Search for the cell housing the specified text and yield its (X, Y) center coordinate. 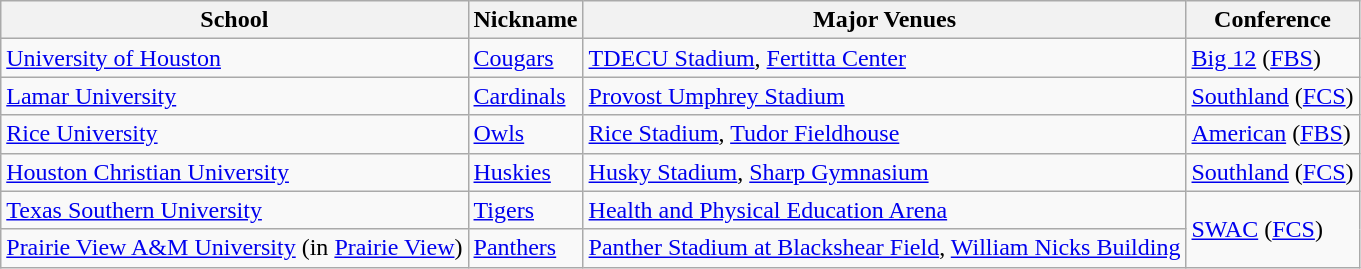
Prairie View A&M University (in Prairie View) (234, 248)
Health and Physical Education Arena (884, 210)
School (234, 20)
Huskies (526, 172)
Lamar University (234, 96)
Rice University (234, 134)
Panther Stadium at Blackshear Field, William Nicks Building (884, 248)
Major Venues (884, 20)
Cougars (526, 58)
Husky Stadium, Sharp Gymnasium (884, 172)
Nickname (526, 20)
American (FBS) (1272, 134)
TDECU Stadium, Fertitta Center (884, 58)
Texas Southern University (234, 210)
Rice Stadium, Tudor Fieldhouse (884, 134)
Panthers (526, 248)
Provost Umphrey Stadium (884, 96)
Big 12 (FBS) (1272, 58)
Tigers (526, 210)
Houston Christian University (234, 172)
Conference (1272, 20)
Cardinals (526, 96)
Owls (526, 134)
University of Houston (234, 58)
SWAC (FCS) (1272, 229)
